Extract the (X, Y) coordinate from the center of the cell holding the provided text.  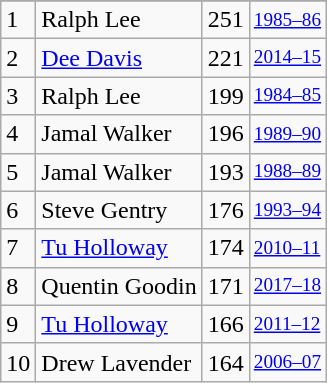
1 (18, 20)
5 (18, 172)
199 (226, 96)
166 (226, 324)
251 (226, 20)
3 (18, 96)
1985–86 (287, 20)
Dee Davis (119, 58)
196 (226, 134)
193 (226, 172)
1993–94 (287, 210)
171 (226, 286)
1988–89 (287, 172)
221 (226, 58)
Drew Lavender (119, 362)
174 (226, 248)
164 (226, 362)
2017–18 (287, 286)
2014–15 (287, 58)
2 (18, 58)
8 (18, 286)
2006–07 (287, 362)
7 (18, 248)
Quentin Goodin (119, 286)
176 (226, 210)
6 (18, 210)
10 (18, 362)
4 (18, 134)
9 (18, 324)
1984–85 (287, 96)
2011–12 (287, 324)
1989–90 (287, 134)
Steve Gentry (119, 210)
2010–11 (287, 248)
